Extract the [x, y] coordinate from the center of the cell holding the provided text.  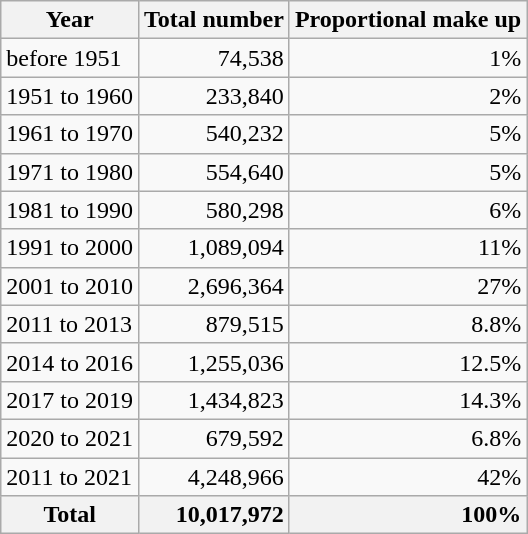
554,640 [214, 172]
6.8% [408, 438]
Year [70, 20]
10,017,972 [214, 515]
12.5% [408, 362]
27% [408, 286]
1% [408, 58]
14.3% [408, 400]
100% [408, 515]
1981 to 1990 [70, 210]
1991 to 2000 [70, 248]
11% [408, 248]
1,434,823 [214, 400]
580,298 [214, 210]
233,840 [214, 96]
before 1951 [70, 58]
1961 to 1970 [70, 134]
2017 to 2019 [70, 400]
2020 to 2021 [70, 438]
74,538 [214, 58]
2011 to 2013 [70, 324]
2,696,364 [214, 286]
4,248,966 [214, 477]
2% [408, 96]
1,089,094 [214, 248]
879,515 [214, 324]
1,255,036 [214, 362]
2011 to 2021 [70, 477]
540,232 [214, 134]
Proportional make up [408, 20]
6% [408, 210]
Total [70, 515]
1951 to 1960 [70, 96]
2001 to 2010 [70, 286]
Total number [214, 20]
2014 to 2016 [70, 362]
42% [408, 477]
8.8% [408, 324]
679,592 [214, 438]
1971 to 1980 [70, 172]
